Pinpoint the cell where the given text exists, returning its [X, Y] midpoint coordinate. 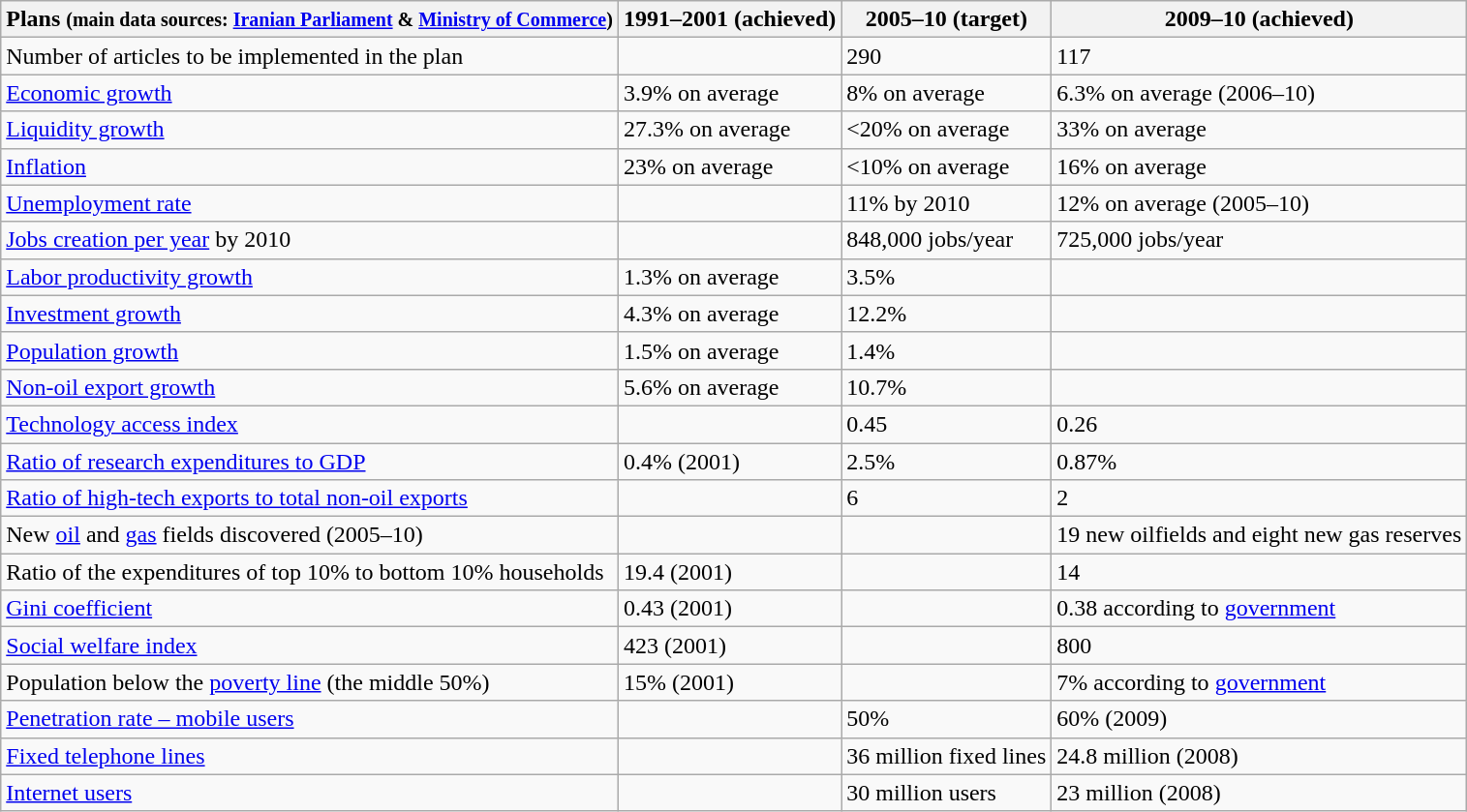
423 (2001) [729, 646]
725,000 jobs/year [1259, 240]
16% on average [1259, 166]
290 [947, 56]
1.4% [947, 350]
23 million (2008) [1259, 793]
0.45 [947, 424]
50% [947, 719]
Fixed telephone lines [310, 756]
19.4 (2001) [729, 572]
Investment growth [310, 314]
14 [1259, 572]
Technology access index [310, 424]
2005–10 (target) [947, 19]
800 [1259, 646]
<20% on average [947, 130]
Gini coefficient [310, 609]
117 [1259, 56]
19 new oilfields and eight new gas reserves [1259, 535]
12% on average (2005–10) [1259, 203]
0.26 [1259, 424]
0.87% [1259, 462]
11% by 2010 [947, 203]
Social welfare index [310, 646]
Population growth [310, 350]
Jobs creation per year by 2010 [310, 240]
10.7% [947, 387]
6 [947, 498]
Liquidity growth [310, 130]
848,000 jobs/year [947, 240]
Non-oil export growth [310, 387]
Inflation [310, 166]
8% on average [947, 93]
1.3% on average [729, 277]
33% on average [1259, 130]
0.4% (2001) [729, 462]
5.6% on average [729, 387]
New oil and gas fields discovered (2005–10) [310, 535]
1.5% on average [729, 350]
<10% on average [947, 166]
0.43 (2001) [729, 609]
2009–10 (achieved) [1259, 19]
15% (2001) [729, 682]
Labor productivity growth [310, 277]
24.8 million (2008) [1259, 756]
Economic growth [310, 93]
2 [1259, 498]
Ratio of high-tech exports to total non-oil exports [310, 498]
7% according to government [1259, 682]
30 million users [947, 793]
12.2% [947, 314]
4.3% on average [729, 314]
Unemployment rate [310, 203]
36 million fixed lines [947, 756]
23% on average [729, 166]
Population below the poverty line (the middle 50%) [310, 682]
27.3% on average [729, 130]
3.9% on average [729, 93]
Internet users [310, 793]
1991–2001 (achieved) [729, 19]
Penetration rate – mobile users [310, 719]
3.5% [947, 277]
Number of articles to be implemented in the plan [310, 56]
Ratio of research expenditures to GDP [310, 462]
Ratio of the expenditures of top 10% to bottom 10% households [310, 572]
0.38 according to government [1259, 609]
6.3% on average (2006–10) [1259, 93]
60% (2009) [1259, 719]
Plans (main data sources: Iranian Parliament & Ministry of Commerce) [310, 19]
2.5% [947, 462]
